Locate the cell with the specified text and output its (x, y) center coordinate. 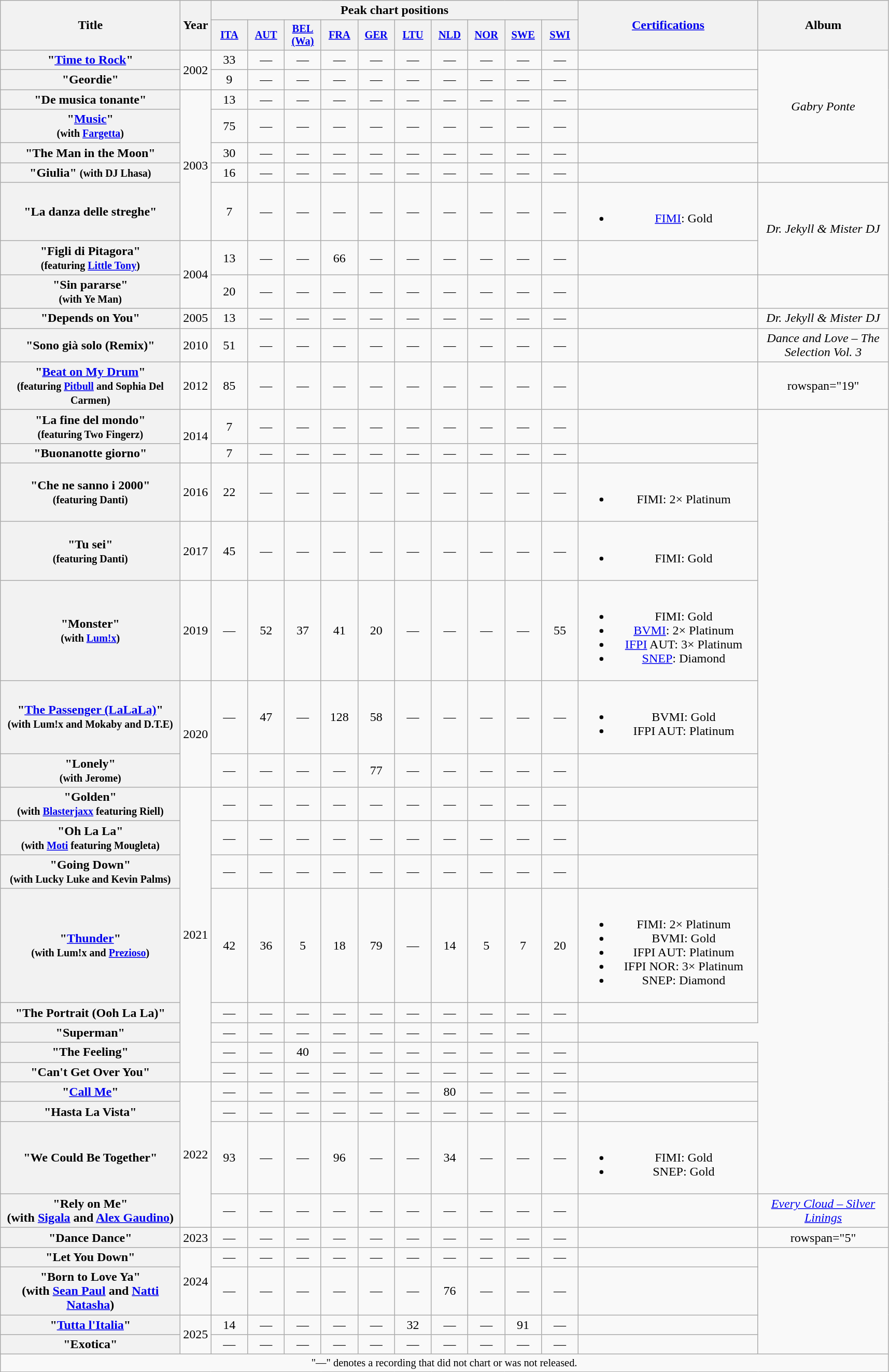
"Born to Love Ya"(with Sean Paul and Natti Natasha) (90, 1291)
2014 (196, 436)
80 (450, 1092)
"La danza delle streghe" (90, 211)
"Superman" (90, 1032)
"Geordie" (90, 80)
55 (560, 630)
2025 (196, 1335)
"Giulia" (with DJ Lhasa) (90, 173)
"Time to Rock" (90, 60)
2019 (196, 630)
"—" denotes a recording that did not chart or was not released. (445, 1363)
9 (229, 80)
18 (339, 945)
96 (339, 1157)
"The Passenger (LaLaLa)"(with Lum!x and Mokaby and D.T.E) (90, 717)
128 (339, 717)
2010 (196, 345)
41 (339, 630)
47 (266, 717)
37 (303, 630)
Peak chart positions (395, 10)
45 (229, 550)
FIMI: GoldBVMI: 2× PlatinumIFPI AUT: 3× PlatinumSNEP: Diamond (668, 630)
"Sin pararse" (with Ye Man) (90, 291)
Every Cloud – Silver Linings (823, 1211)
"Che ne sanno i 2000"(featuring Danti) (90, 492)
"Hasta La Vista" (90, 1111)
"Oh La La" (with Moti featuring Mougleta) (90, 838)
"Sono già solo (Remix)" (90, 345)
"Depends on You" (90, 318)
rowspan="19" (823, 386)
"The Man in the Moon" (90, 153)
58 (376, 717)
2021 (196, 935)
32 (413, 1325)
"Going Down" (with Lucky Luke and Kevin Palms) (90, 872)
ITA (229, 35)
"Monster"(with Lum!x) (90, 630)
2024 (196, 1281)
22 (229, 492)
"Can't Get Over You" (90, 1072)
16 (229, 173)
FRA (339, 35)
BEL(Wa) (303, 35)
91 (524, 1325)
66 (339, 258)
2005 (196, 318)
"De musica tonante" (90, 100)
"Lonely"(with Jerome) (90, 770)
2022 (196, 1155)
2004 (196, 275)
"We Could Be Together" (90, 1157)
LTU (413, 35)
"The Feeling" (90, 1052)
"The Portrait (Ooh La La)" (90, 1013)
Year (196, 25)
FIMI: 2× Platinum (668, 492)
2023 (196, 1237)
"Dance Dance" (90, 1237)
93 (229, 1157)
"Rely on Me"(with Sigala and Alex Gaudino) (90, 1211)
75 (229, 126)
"Golden" (with Blasterjaxx featuring Riell) (90, 804)
2012 (196, 386)
2017 (196, 550)
Certifications (668, 25)
52 (266, 630)
FIMI: GoldSNEP: Gold (668, 1157)
Album (823, 25)
"Figli di Pitagora"(featuring Little Tony) (90, 258)
NOR (486, 35)
2003 (196, 165)
FIMI: 2× PlatinumBVMI: GoldIFPI AUT: PlatinumIFPI NOR: 3× PlatinumSNEP: Diamond (668, 945)
51 (229, 345)
NLD (450, 35)
2002 (196, 69)
rowspan="5" (823, 1237)
36 (266, 945)
"Exotica" (90, 1345)
"La fine del mondo"(featuring Two Fingerz) (90, 426)
"Thunder"(with Lum!x and Prezioso) (90, 945)
42 (229, 945)
"Tutta l'Italia" (90, 1325)
33 (229, 60)
Title (90, 25)
76 (450, 1291)
77 (376, 770)
BVMI: GoldIFPI AUT: Platinum (668, 717)
"Call Me" (90, 1092)
"Tu sei"(featuring Danti) (90, 550)
SWE (524, 35)
79 (376, 945)
2016 (196, 492)
"Let You Down" (90, 1257)
Gabry Ponte (823, 106)
GER (376, 35)
40 (303, 1052)
85 (229, 386)
2020 (196, 734)
AUT (266, 35)
SWI (560, 35)
"Buonanotte giorno" (90, 453)
Dance and Love – The Selection Vol. 3 (823, 345)
"Music" (with Fargetta) (90, 126)
30 (229, 153)
34 (450, 1157)
"Beat on My Drum"(featuring Pitbull and Sophia Del Carmen) (90, 386)
